Return the (X, Y) coordinate for the center point of the cell that contains the specified text.  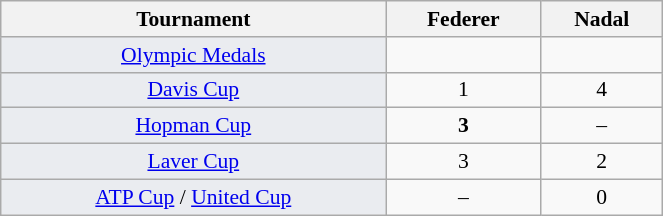
Davis Cup (194, 90)
1 (464, 90)
Laver Cup (194, 162)
0 (602, 197)
Tournament (194, 19)
Hopman Cup (194, 126)
2 (602, 162)
Olympic Medals (194, 55)
Nadal (602, 19)
Federer (464, 19)
ATP Cup / United Cup (194, 197)
4 (602, 90)
